Return (x, y) of the center of cell containing provided text 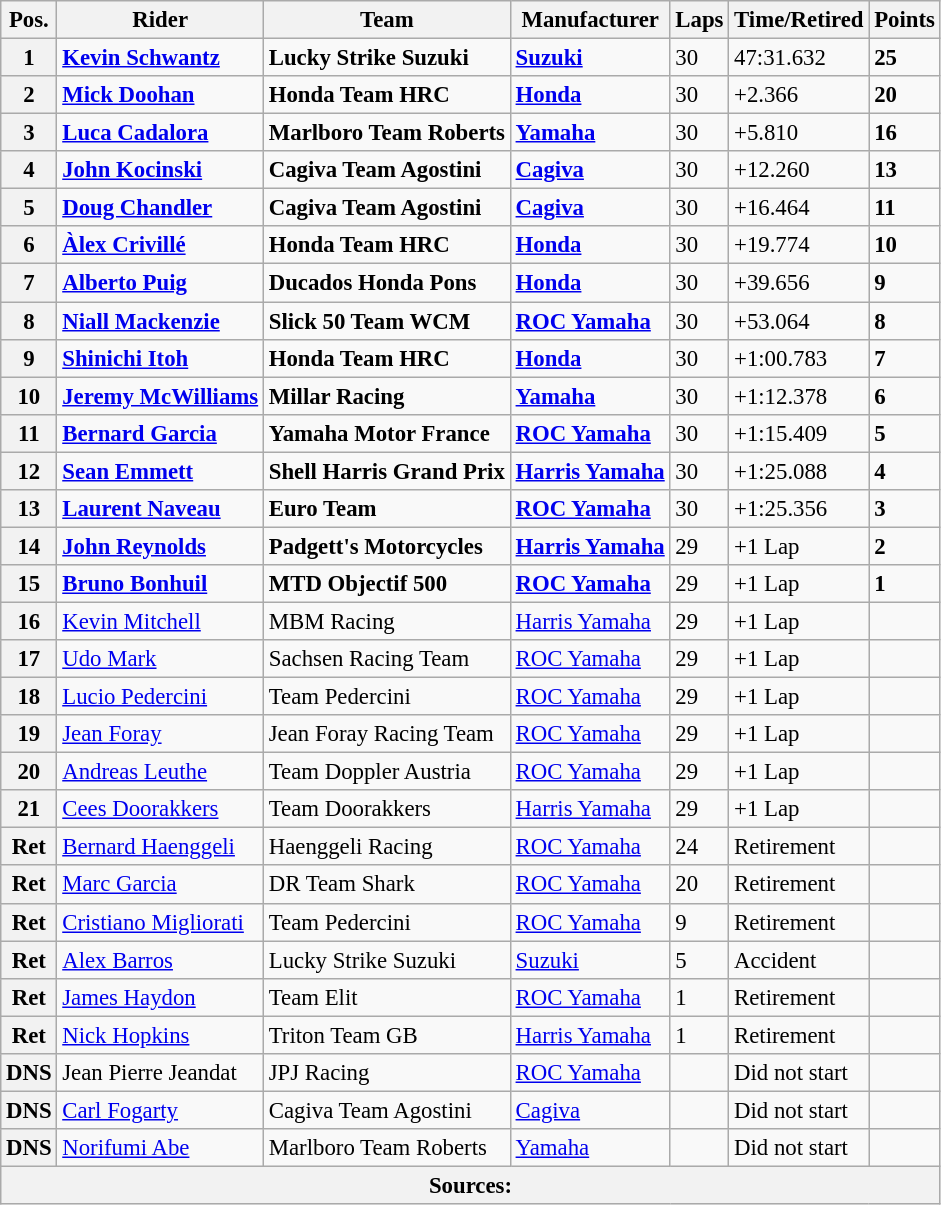
Luca Cadalora (160, 133)
Slick 50 Team WCM (386, 321)
+1:25.088 (799, 471)
Euro Team (386, 509)
+39.656 (799, 283)
Jean Foray (160, 734)
James Haydon (160, 997)
+12.260 (799, 170)
14 (29, 546)
Laps (700, 20)
Cristiano Migliorati (160, 922)
+1:25.356 (799, 509)
Àlex Crivillé (160, 245)
Bernard Haenggeli (160, 847)
Haenggeli Racing (386, 847)
Cees Doorakkers (160, 809)
Rider (160, 20)
Shinichi Itoh (160, 358)
17 (29, 659)
Udo Mark (160, 659)
Time/Retired (799, 20)
Points (904, 20)
Pos. (29, 20)
Andreas Leuthe (160, 772)
+2.366 (799, 95)
Shell Harris Grand Prix (386, 471)
18 (29, 697)
Bernard Garcia (160, 433)
Team Doppler Austria (386, 772)
+1:12.378 (799, 396)
Millar Racing (386, 396)
JPJ Racing (386, 1073)
Triton Team GB (386, 1035)
15 (29, 584)
Yamaha Motor France (386, 433)
Kevin Mitchell (160, 621)
Marc Garcia (160, 885)
Manufacturer (590, 20)
Team (386, 20)
Team Doorakkers (386, 809)
Nick Hopkins (160, 1035)
24 (700, 847)
DR Team Shark (386, 885)
Ducados Honda Pons (386, 283)
Carl Fogarty (160, 1110)
Niall Mackenzie (160, 321)
19 (29, 734)
Team Elit (386, 997)
Lucio Pedercini (160, 697)
Jean Foray Racing Team (386, 734)
Doug Chandler (160, 208)
+16.464 (799, 208)
Sachsen Racing Team (386, 659)
+53.064 (799, 321)
Sources: (470, 1185)
47:31.632 (799, 58)
Jeremy McWilliams (160, 396)
25 (904, 58)
+1:15.409 (799, 433)
Alex Barros (160, 960)
Norifumi Abe (160, 1148)
Accident (799, 960)
+1:00.783 (799, 358)
+5.810 (799, 133)
Alberto Puig (160, 283)
+19.774 (799, 245)
MTD Objectif 500 (386, 584)
MBM Racing (386, 621)
Jean Pierre Jeandat (160, 1073)
Bruno Bonhuil (160, 584)
21 (29, 809)
Sean Emmett (160, 471)
Kevin Schwantz (160, 58)
John Kocinski (160, 170)
John Reynolds (160, 546)
Laurent Naveau (160, 509)
12 (29, 471)
Padgett's Motorcycles (386, 546)
Mick Doohan (160, 95)
